Pinpoint the cell where the given text exists, returning its [x, y] midpoint coordinate. 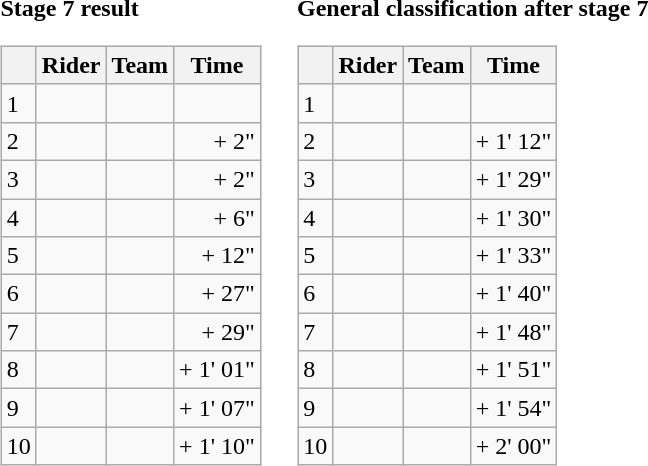
+ 1' 51" [514, 370]
+ 1' 48" [514, 332]
+ 1' 54" [514, 408]
+ 1' 01" [218, 370]
+ 1' 10" [218, 446]
+ 1' 12" [514, 141]
+ 1' 07" [218, 408]
+ 1' 29" [514, 179]
+ 1' 30" [514, 217]
+ 6" [218, 217]
+ 1' 33" [514, 256]
+ 29" [218, 332]
+ 2' 00" [514, 446]
+ 1' 40" [514, 294]
+ 27" [218, 294]
+ 12" [218, 256]
